Locate the cell with the specified text and output its [X, Y] center coordinate. 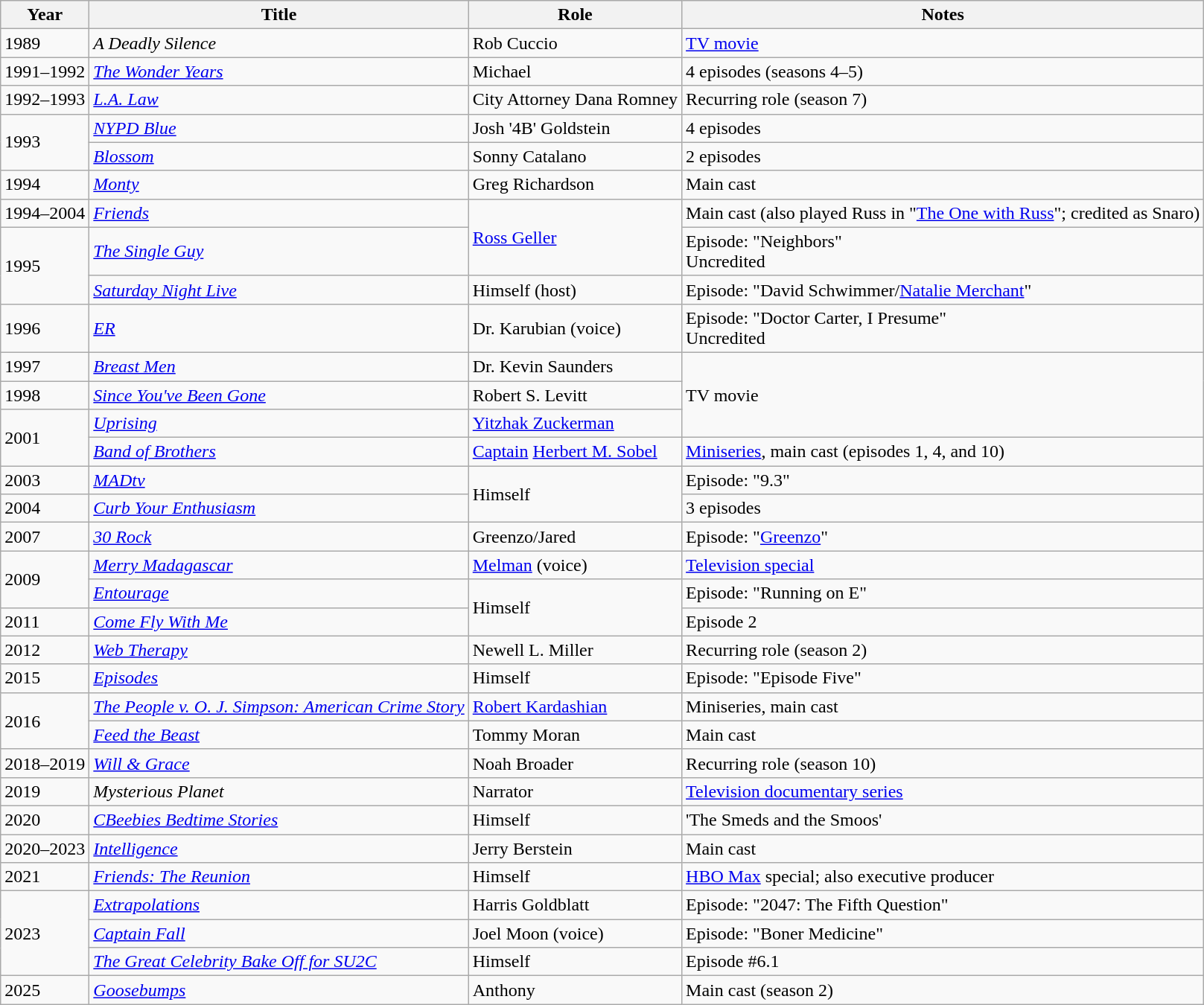
Greg Richardson [575, 185]
2021 [45, 877]
Notes [943, 15]
Intelligence [278, 848]
2001 [45, 438]
Year [45, 15]
Tommy Moran [575, 735]
Greenzo/Jared [575, 537]
Jerry Berstein [575, 848]
Himself (host) [575, 290]
1992–1993 [45, 100]
Harris Goldblatt [575, 905]
HBO Max special; also executive producer [943, 877]
Sonny Catalano [575, 156]
Episode: "2047: The Fifth Question" [943, 905]
CBeebies Bedtime Stories [278, 820]
Friends: The Reunion [278, 877]
Breast Men [278, 366]
Title [278, 15]
Role [575, 15]
1994–2004 [45, 213]
1994 [45, 185]
Monty [278, 185]
30 Rock [278, 537]
Robert Kardashian [575, 706]
Robert S. Levitt [575, 395]
Recurring role (season 10) [943, 763]
2025 [45, 990]
Noah Broader [575, 763]
1993 [45, 142]
Mysterious Planet [278, 791]
2009 [45, 579]
2012 [45, 650]
Episodes [278, 678]
The People v. O. J. Simpson: American Crime Story [278, 706]
Michael [575, 71]
Television documentary series [943, 791]
Ross Geller [575, 237]
Friends [278, 213]
2007 [45, 537]
'The Smeds and the Smoos' [943, 820]
Main cast (season 2) [943, 990]
Episode: "Neighbors"Uncredited [943, 252]
Episode: "Episode Five" [943, 678]
Television special [943, 565]
Yitzhak Zuckerman [575, 424]
Episode: "Doctor Carter, I Presume"Uncredited [943, 328]
City Attorney Dana Romney [575, 100]
Episode: "Greenzo" [943, 537]
Feed the Beast [278, 735]
2015 [45, 678]
A Deadly Silence [278, 43]
Episode #6.1 [943, 962]
Episode 2 [943, 622]
Joel Moon (voice) [575, 934]
Episode: "David Schwimmer/Natalie Merchant" [943, 290]
3 episodes [943, 508]
Since You've Been Gone [278, 395]
2019 [45, 791]
Recurring role (season 2) [943, 650]
4 episodes [943, 128]
2 episodes [943, 156]
2016 [45, 721]
The Great Celebrity Bake Off for SU2C [278, 962]
Extrapolations [278, 905]
Will & Grace [278, 763]
Band of Brothers [278, 452]
Uprising [278, 424]
Dr. Kevin Saunders [575, 366]
1998 [45, 395]
Narrator [575, 791]
2018–2019 [45, 763]
Merry Madagascar [278, 565]
Come Fly With Me [278, 622]
1997 [45, 366]
Newell L. Miller [575, 650]
Goosebumps [278, 990]
Captain Fall [278, 934]
Web Therapy [278, 650]
The Single Guy [278, 252]
Saturday Night Live [278, 290]
NYPD Blue [278, 128]
Curb Your Enthusiasm [278, 508]
Recurring role (season 7) [943, 100]
1995 [45, 265]
Episode: "Boner Medicine" [943, 934]
Miniseries, main cast [943, 706]
Dr. Karubian (voice) [575, 328]
Episode: "Running on E" [943, 593]
Entourage [278, 593]
1991–1992 [45, 71]
Josh '4B' Goldstein [575, 128]
Blossom [278, 156]
Episode: "9.3" [943, 480]
L.A. Law [278, 100]
1989 [45, 43]
Rob Cuccio [575, 43]
4 episodes (seasons 4–5) [943, 71]
The Wonder Years [278, 71]
2011 [45, 622]
Miniseries, main cast (episodes 1, 4, and 10) [943, 452]
Captain Herbert M. Sobel [575, 452]
MADtv [278, 480]
1996 [45, 328]
2023 [45, 934]
2020–2023 [45, 848]
2003 [45, 480]
Melman (voice) [575, 565]
2004 [45, 508]
Anthony [575, 990]
Main cast (also played Russ in "The One with Russ"; credited as Snaro) [943, 213]
ER [278, 328]
2020 [45, 820]
